Extract the [x, y] coordinate from the center of the cell holding the provided text.  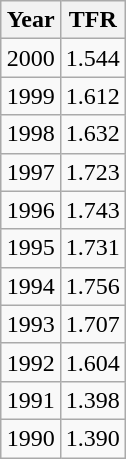
1.612 [92, 96]
1.707 [92, 324]
TFR [92, 20]
1999 [30, 96]
1.632 [92, 134]
1.398 [92, 400]
1992 [30, 362]
1998 [30, 134]
Year [30, 20]
1995 [30, 248]
1991 [30, 400]
1.743 [92, 210]
1996 [30, 210]
1.604 [92, 362]
1994 [30, 286]
2000 [30, 58]
1.544 [92, 58]
1990 [30, 438]
1993 [30, 324]
1.731 [92, 248]
1.390 [92, 438]
1.756 [92, 286]
1.723 [92, 172]
1997 [30, 172]
